For the text-containing cell, return its midpoint in (X, Y) coordinate format. 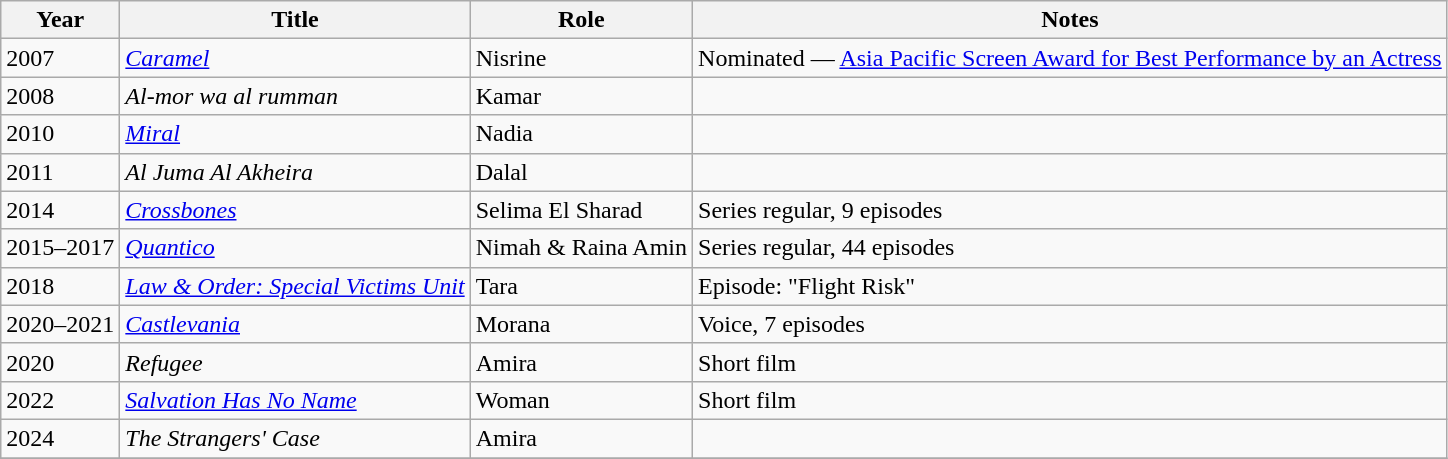
Nisrine (581, 58)
Selima El Sharad (581, 210)
Series regular, 9 episodes (1070, 210)
2011 (60, 172)
Al-mor wa al rumman (295, 96)
2010 (60, 134)
2022 (60, 400)
Episode: "Flight Risk" (1070, 286)
Series regular, 44 episodes (1070, 248)
Caramel (295, 58)
Nadia (581, 134)
Title (295, 20)
Miral (295, 134)
Refugee (295, 362)
2008 (60, 96)
Kamar (581, 96)
Voice, 7 episodes (1070, 324)
2020 (60, 362)
Crossbones (295, 210)
Al Juma Al Akheira (295, 172)
Role (581, 20)
Nimah & Raina Amin (581, 248)
Dalal (581, 172)
2018 (60, 286)
Woman (581, 400)
Nominated — Asia Pacific Screen Award for Best Performance by an Actress (1070, 58)
2024 (60, 438)
Morana (581, 324)
Law & Order: Special Victims Unit (295, 286)
2014 (60, 210)
Tara (581, 286)
Castlevania (295, 324)
Salvation Has No Name (295, 400)
2015–2017 (60, 248)
2007 (60, 58)
Year (60, 20)
2020–2021 (60, 324)
The Strangers' Case (295, 438)
Quantico (295, 248)
Notes (1070, 20)
